Identify which cell holds the provided text, then report its [x, y] central coordinate. 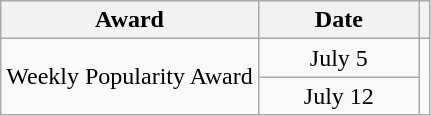
July 12 [338, 96]
Award [130, 20]
Weekly Popularity Award [130, 77]
Date [338, 20]
July 5 [338, 58]
